Provide the (x, y) coordinate of the cell's center where the given text is located.  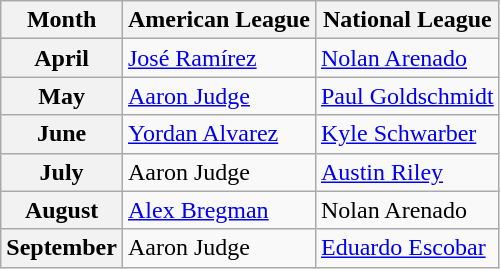
Eduardo Escobar (407, 248)
June (62, 134)
May (62, 96)
Yordan Alvarez (218, 134)
August (62, 210)
American League (218, 20)
National League (407, 20)
Kyle Schwarber (407, 134)
José Ramírez (218, 58)
Month (62, 20)
April (62, 58)
September (62, 248)
Austin Riley (407, 172)
Paul Goldschmidt (407, 96)
July (62, 172)
Alex Bregman (218, 210)
